Find where the given text appears and provide that cell's center as [x, y] coordinate. 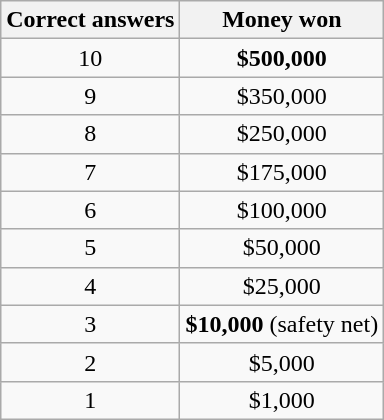
4 [90, 286]
1 [90, 400]
6 [90, 210]
2 [90, 362]
$25,000 [282, 286]
Correct answers [90, 20]
Money won [282, 20]
$1,000 [282, 400]
7 [90, 172]
$100,000 [282, 210]
$5,000 [282, 362]
8 [90, 134]
$10,000 (safety net) [282, 324]
$250,000 [282, 134]
3 [90, 324]
$175,000 [282, 172]
$350,000 [282, 96]
10 [90, 58]
$50,000 [282, 248]
5 [90, 248]
9 [90, 96]
$500,000 [282, 58]
